Pinpoint the cell where the given text exists, returning its (x, y) midpoint coordinate. 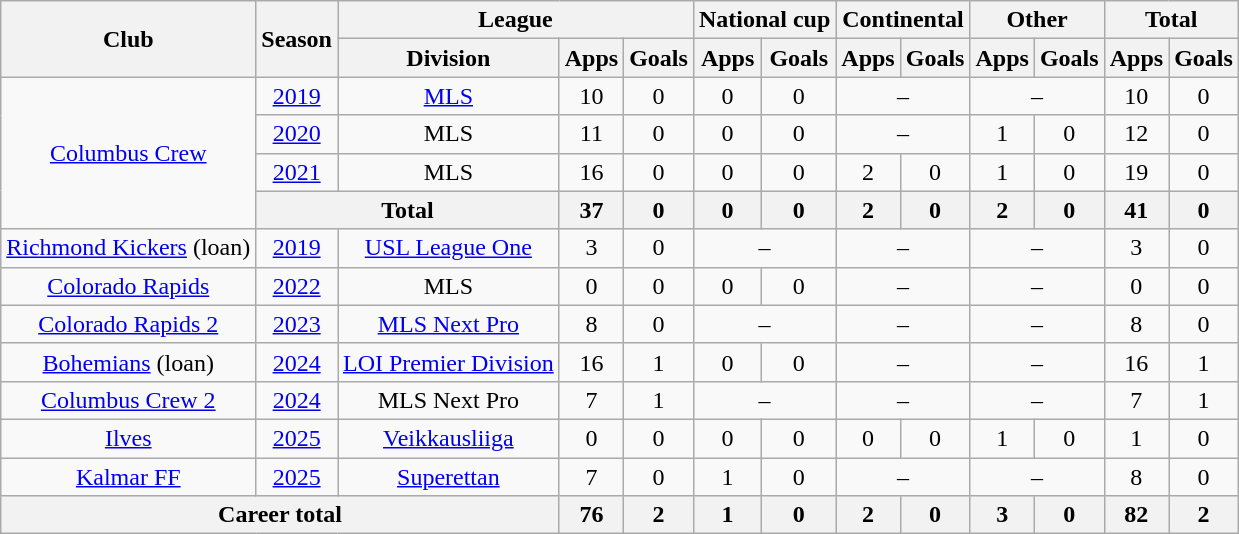
11 (591, 134)
Club (128, 39)
2021 (297, 172)
Continental (903, 20)
Colorado Rapids (128, 286)
Season (297, 39)
Columbus Crew 2 (128, 400)
Colorado Rapids 2 (128, 324)
12 (1136, 134)
2022 (297, 286)
League (516, 20)
Veikkausliiga (449, 438)
2023 (297, 324)
Division (449, 58)
Bohemians (loan) (128, 362)
Career total (280, 515)
37 (591, 210)
Richmond Kickers (loan) (128, 248)
Ilves (128, 438)
Columbus Crew (128, 153)
USL League One (449, 248)
LOI Premier Division (449, 362)
82 (1136, 515)
National cup (764, 20)
76 (591, 515)
2020 (297, 134)
41 (1136, 210)
Superettan (449, 477)
Other (1037, 20)
Kalmar FF (128, 477)
19 (1136, 172)
